From the cell containing the given text, extract its center point as [X, Y] coordinate. 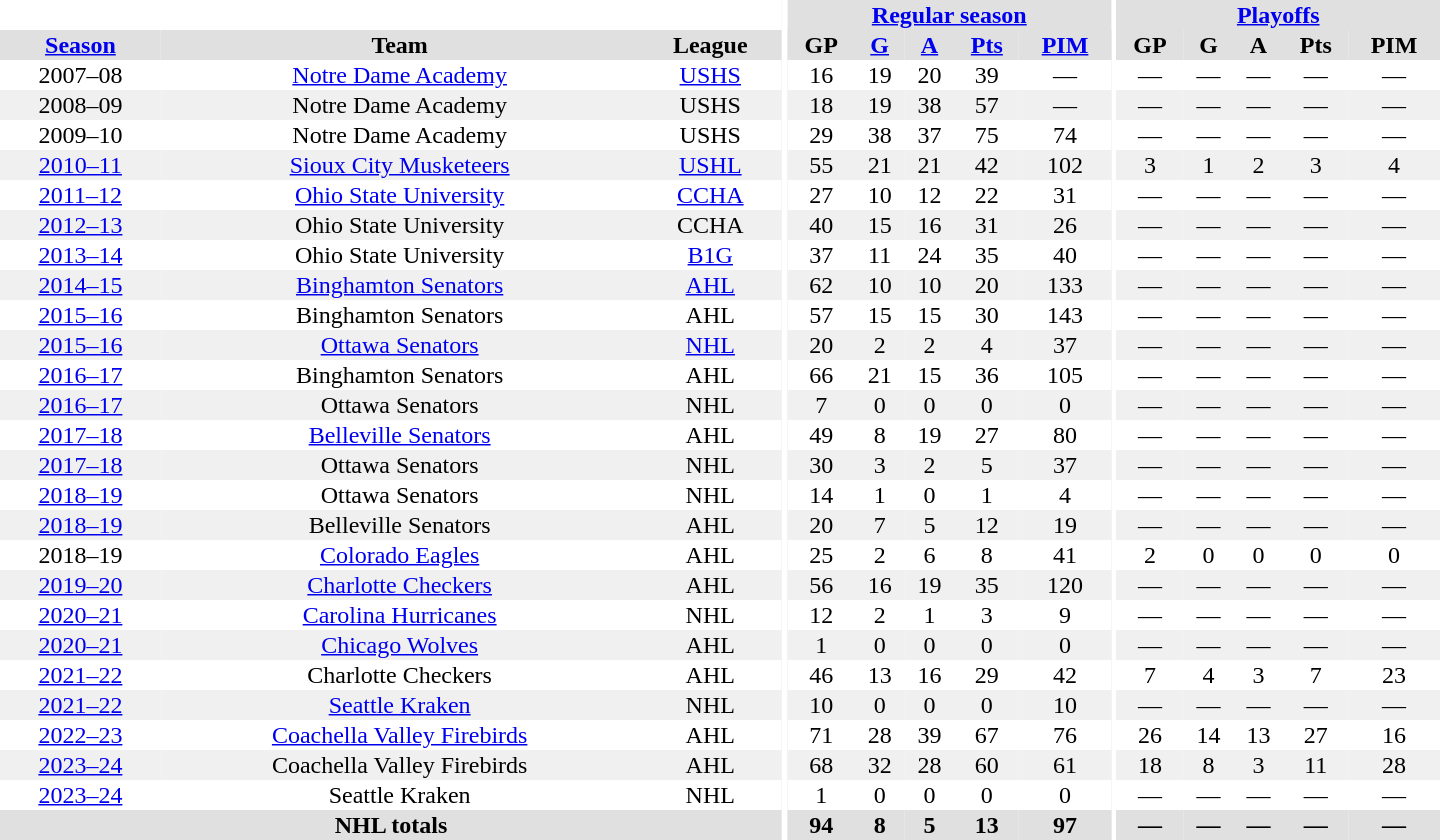
74 [1065, 135]
2014–15 [80, 285]
32 [880, 765]
62 [822, 285]
2007–08 [80, 75]
71 [822, 735]
60 [986, 765]
55 [822, 165]
22 [986, 195]
USHL [711, 165]
61 [1065, 765]
B1G [711, 255]
Regular season [950, 15]
2008–09 [80, 105]
133 [1065, 285]
Sioux City Musketeers [400, 165]
49 [822, 435]
67 [986, 735]
80 [1065, 435]
46 [822, 675]
41 [1065, 555]
75 [986, 135]
120 [1065, 585]
Playoffs [1278, 15]
Chicago Wolves [400, 645]
66 [822, 375]
League [711, 45]
6 [930, 555]
24 [930, 255]
76 [1065, 735]
25 [822, 555]
97 [1065, 825]
Carolina Hurricanes [400, 615]
143 [1065, 315]
102 [1065, 165]
56 [822, 585]
2022–23 [80, 735]
2013–14 [80, 255]
94 [822, 825]
NHL totals [391, 825]
23 [1394, 675]
9 [1065, 615]
105 [1065, 375]
2011–12 [80, 195]
Team [400, 45]
Colorado Eagles [400, 555]
68 [822, 765]
2019–20 [80, 585]
2010–11 [80, 165]
2012–13 [80, 225]
2009–10 [80, 135]
36 [986, 375]
Season [80, 45]
